From the cell containing the given text, extract its center point as (x, y) coordinate. 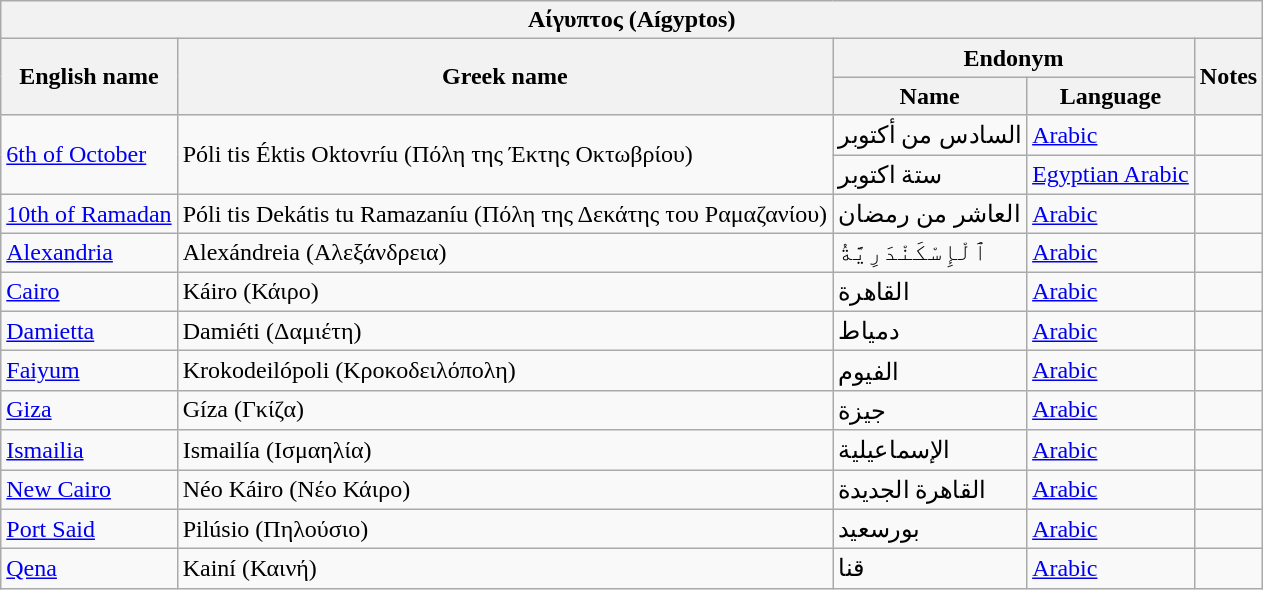
Giza (89, 410)
ستة اكتوبر (930, 174)
Notes (1228, 77)
Cairo (89, 292)
Néo Káiro (Νέο Κάιρο) (504, 490)
بورسعيد (930, 529)
Krokodeilópoli (Κροκοδειλόπολη) (504, 371)
Qena (89, 569)
Káiro (Κάιρο) (504, 292)
قنا (930, 569)
Greek name (504, 77)
Port Said (89, 529)
Egyptian Arabic (1111, 174)
Ismailia (89, 450)
Alexandria (89, 253)
السادس من أكتوبر (930, 135)
Language (1111, 96)
القاهرة (930, 292)
Name (930, 96)
Póli tis Éktis Oktovríu (Πόλη της Έκτης Οκτωβρίου) (504, 154)
العاشر من رمضان (930, 214)
ٱلْإِسْكَنْدَرِيَّةُ (930, 253)
جيزة (930, 410)
Pilúsio (Πηλούσιο) (504, 529)
Faiyum (89, 371)
New Cairo (89, 490)
Kainí (Καινή) (504, 569)
Αίγυπτος (Aígyptos) (632, 20)
Endonym (1014, 58)
Póli tis Dekátis tu Ramazaníu (Πόλη της Δεκάτης του Ραμαζανίου) (504, 214)
10th of Ramadan (89, 214)
6th of October (89, 154)
Damiéti (Δαμιέτη) (504, 331)
الإسماعيلية (930, 450)
Alexándreia (Αλεξάνδρεια) (504, 253)
القاهرة الجديدة (930, 490)
الفيوم (930, 371)
Ismailía (Ισμαηλία) (504, 450)
دمياط (930, 331)
Damietta (89, 331)
Gíza (Γκίζα) (504, 410)
English name (89, 77)
